From the cell containing the given text, extract its center point as (x, y) coordinate. 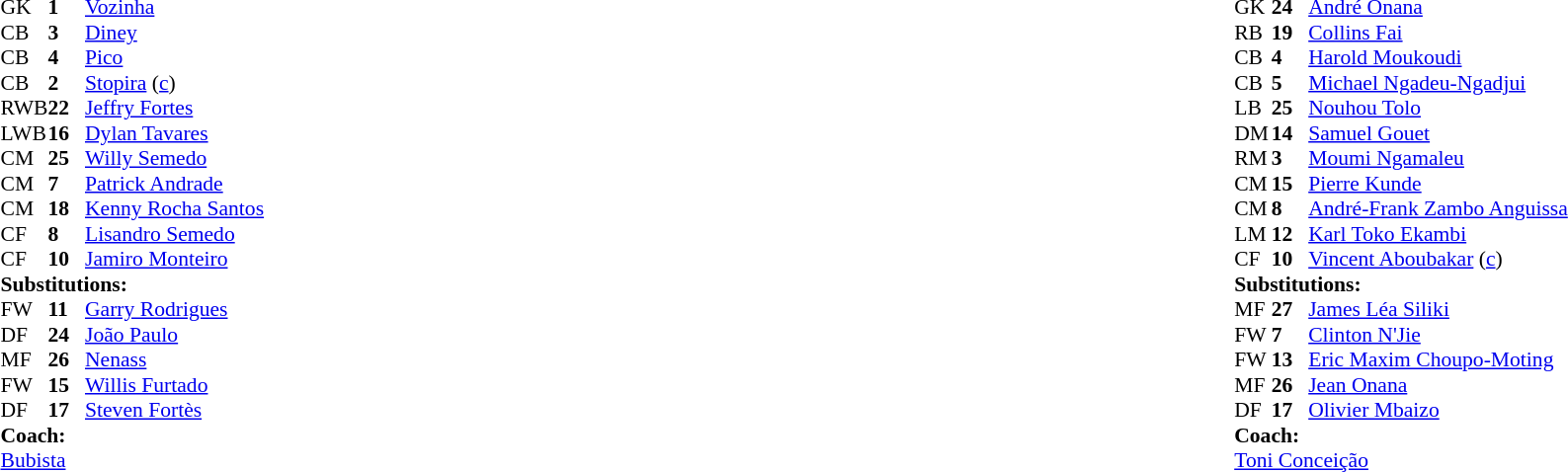
RWB (24, 108)
Jean Onana (1439, 385)
Jamiro Monteiro (174, 260)
Diney (174, 33)
Samuel Gouet (1439, 133)
Garry Rodrigues (174, 309)
Pierre Kunde (1439, 184)
22 (66, 108)
Michael Ngadeu-Ngadjui (1439, 83)
Nenass (174, 360)
11 (66, 309)
João Paulo (174, 335)
Kenny Rocha Santos (174, 208)
5 (1290, 83)
Steven Fortès (174, 410)
Patrick Andrade (174, 184)
Nouhou Tolo (1439, 108)
Jeffry Fortes (174, 108)
Dylan Tavares (174, 133)
James Léa Siliki (1439, 309)
Pico (174, 58)
14 (1290, 133)
Collins Fai (1439, 33)
13 (1290, 360)
19 (1290, 33)
27 (1290, 309)
Lisandro Semedo (174, 234)
Stopira (c) (174, 83)
24 (66, 335)
Clinton N'Jie (1439, 335)
Karl Toko Ekambi (1439, 234)
Moumi Ngamaleu (1439, 159)
LWB (24, 133)
DM (1253, 133)
18 (66, 208)
RM (1253, 159)
Eric Maxim Choupo-Moting (1439, 360)
LM (1253, 234)
Willy Semedo (174, 159)
Vincent Aboubakar (c) (1439, 260)
André-Frank Zambo Anguissa (1439, 208)
Willis Furtado (174, 385)
2 (66, 83)
LB (1253, 108)
RB (1253, 33)
12 (1290, 234)
16 (66, 133)
Olivier Mbaizo (1439, 410)
Harold Moukoudi (1439, 58)
